Return (X, Y) of the center of cell containing provided text 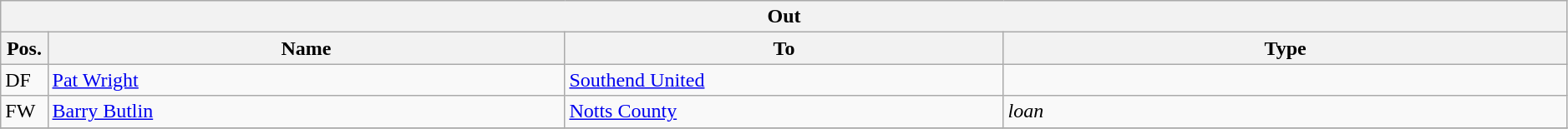
Pos. (24, 48)
Notts County (784, 112)
Barry Butlin (306, 112)
FW (24, 112)
Type (1285, 48)
loan (1285, 112)
Name (306, 48)
Southend United (784, 80)
Out (784, 17)
Pat Wright (306, 80)
To (784, 48)
DF (24, 80)
